Extract the [x, y] coordinate from the center of the cell holding the provided text.  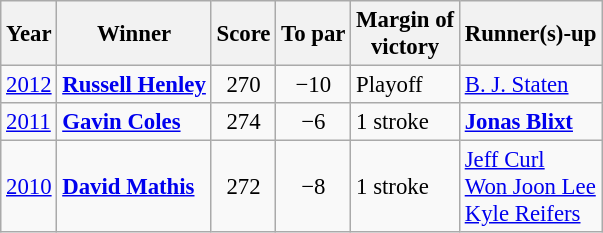
272 [244, 187]
274 [244, 122]
David Mathis [134, 187]
Jonas Blixt [530, 122]
B. J. Staten [530, 85]
2012 [29, 85]
270 [244, 85]
Playoff [406, 85]
Jeff Curl Won Joon Lee Kyle Reifers [530, 187]
Margin ofvictory [406, 34]
To par [314, 34]
2010 [29, 187]
Gavin Coles [134, 122]
−8 [314, 187]
Runner(s)-up [530, 34]
−10 [314, 85]
Score [244, 34]
2011 [29, 122]
Russell Henley [134, 85]
−6 [314, 122]
Winner [134, 34]
Year [29, 34]
